Return [X, Y] of the center of cell containing provided text 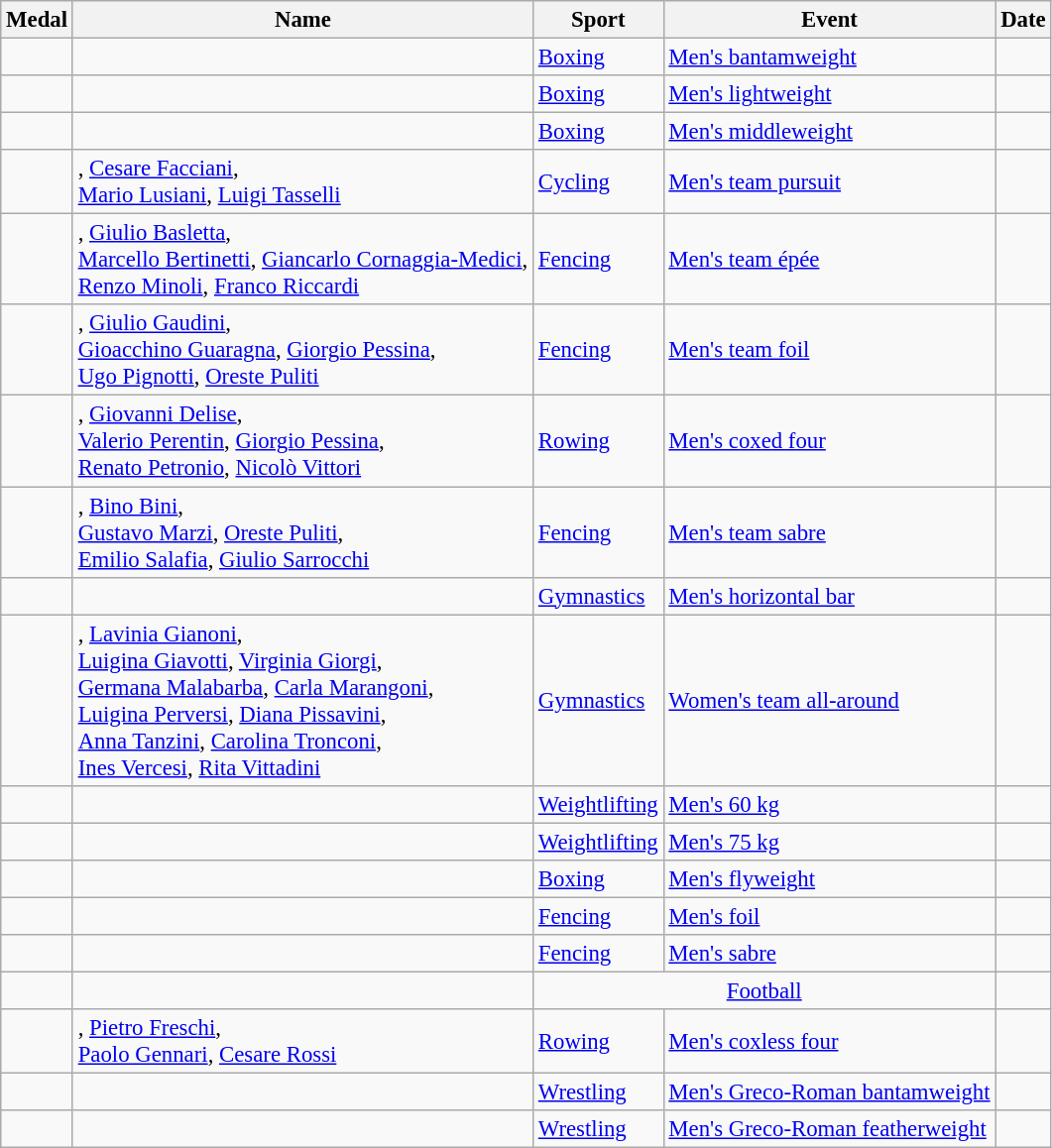
Men's coxed four [829, 441]
Men's middleweight [829, 132]
Men's team épée [829, 260]
, Giulio Basletta,Marcello Bertinetti, Giancarlo Cornaggia-Medici,Renzo Minoli, Franco Riccardi [302, 260]
Cycling [599, 182]
Men's coxless four [829, 1041]
, Pietro Freschi,Paolo Gennari, Cesare Rossi [302, 1041]
Men's lightweight [829, 94]
Women's team all-around [829, 700]
Men's Greco-Roman featherweight [829, 1129]
Men's bantamweight [829, 57]
Men's sabre [829, 954]
Men's flyweight [829, 879]
Name [302, 20]
Men's foil [829, 916]
Football [764, 990]
Men's Greco-Roman bantamweight [829, 1092]
Men's team foil [829, 351]
Event [829, 20]
Men's 75 kg [829, 842]
, Bino Bini,Gustavo Marzi, Oreste Puliti,Emilio Salafia, Giulio Sarrocchi [302, 532]
Date [1023, 20]
, Cesare Facciani,Mario Lusiani, Luigi Tasselli [302, 182]
, Giovanni Delise,Valerio Perentin, Giorgio Pessina,Renato Petronio, Nicolò Vittori [302, 441]
, Giulio Gaudini,Gioacchino Guaragna, Giorgio Pessina,Ugo Pignotti, Oreste Puliti [302, 351]
Sport [599, 20]
Men's team pursuit [829, 182]
Medal [38, 20]
Men's 60 kg [829, 804]
Men's horizontal bar [829, 596]
Men's team sabre [829, 532]
